Capture the cell that displays the provided text and extract its [x, y] central coordinate. 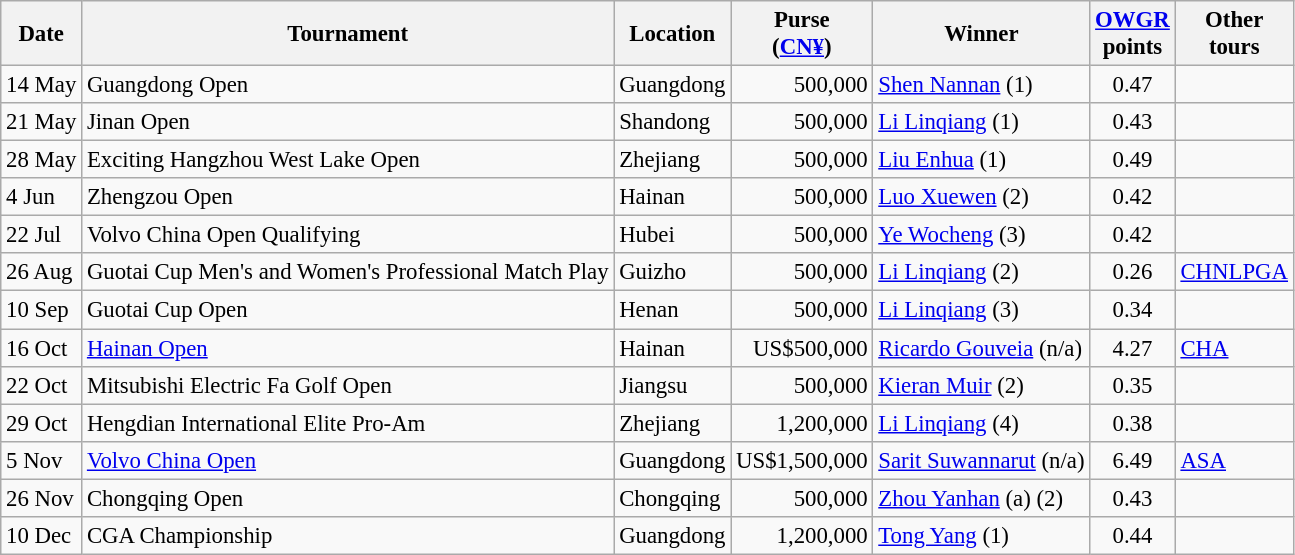
Volvo China Open [348, 460]
0.26 [1132, 273]
Liu Enhua (1) [982, 160]
26 Nov [42, 498]
Guotai Cup Open [348, 310]
Jinan Open [348, 122]
Jiangsu [672, 385]
0.35 [1132, 385]
Othertours [1234, 34]
Mitsubishi Electric Fa Golf Open [348, 385]
0.38 [1132, 423]
10 Sep [42, 310]
Guangdong Open [348, 85]
CHA [1234, 348]
Hubei [672, 235]
Winner [982, 34]
US$1,500,000 [802, 460]
ASA [1234, 460]
0.44 [1132, 536]
Ricardo Gouveia (n/a) [982, 348]
Luo Xuewen (2) [982, 197]
28 May [42, 160]
Guizho [672, 273]
Li Linqiang (3) [982, 310]
26 Aug [42, 273]
10 Dec [42, 536]
Chongqing Open [348, 498]
Tong Yang (1) [982, 536]
Location [672, 34]
Li Linqiang (4) [982, 423]
0.49 [1132, 160]
OWGRpoints [1132, 34]
Guotai Cup Men's and Women's Professional Match Play [348, 273]
Zhou Yanhan (a) (2) [982, 498]
Chongqing [672, 498]
22 Oct [42, 385]
Tournament [348, 34]
CHNLPGA [1234, 273]
5 Nov [42, 460]
Zhengzou Open [348, 197]
0.47 [1132, 85]
Li Linqiang (1) [982, 122]
4 Jun [42, 197]
Li Linqiang (2) [982, 273]
6.49 [1132, 460]
16 Oct [42, 348]
US$500,000 [802, 348]
Hainan Open [348, 348]
Ye Wocheng (3) [982, 235]
Date [42, 34]
Exciting Hangzhou West Lake Open [348, 160]
29 Oct [42, 423]
Sarit Suwannarut (n/a) [982, 460]
0.34 [1132, 310]
Shandong [672, 122]
4.27 [1132, 348]
Volvo China Open Qualifying [348, 235]
22 Jul [42, 235]
Hengdian International Elite Pro-Am [348, 423]
Shen Nannan (1) [982, 85]
21 May [42, 122]
14 May [42, 85]
Henan [672, 310]
Kieran Muir (2) [982, 385]
Purse(CN¥) [802, 34]
CGA Championship [348, 536]
